Return the [X, Y] coordinate for the center point of the cell that contains the specified text.  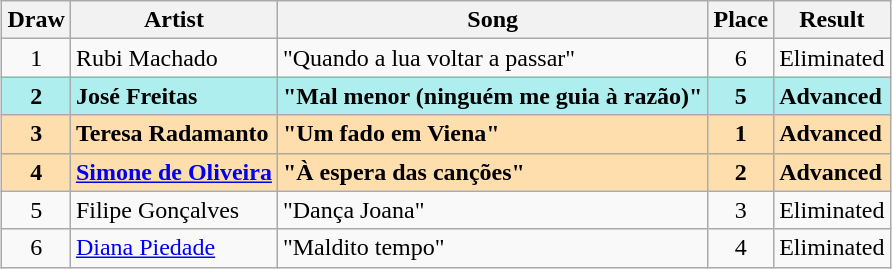
Filipe Gonçalves [174, 210]
"Maldito tempo" [492, 248]
Teresa Radamanto [174, 134]
Result [832, 20]
Song [492, 20]
Place [741, 20]
Draw [36, 20]
Diana Piedade [174, 248]
"À espera das canções" [492, 172]
Artist [174, 20]
"Dança Joana" [492, 210]
"Um fado em Viena" [492, 134]
"Mal menor (ninguém me guia à razão)" [492, 96]
José Freitas [174, 96]
Rubi Machado [174, 58]
"Quando a lua voltar a passar" [492, 58]
Simone de Oliveira [174, 172]
